Detect which cell encompasses the target text, then output its (x, y) center coordinate. 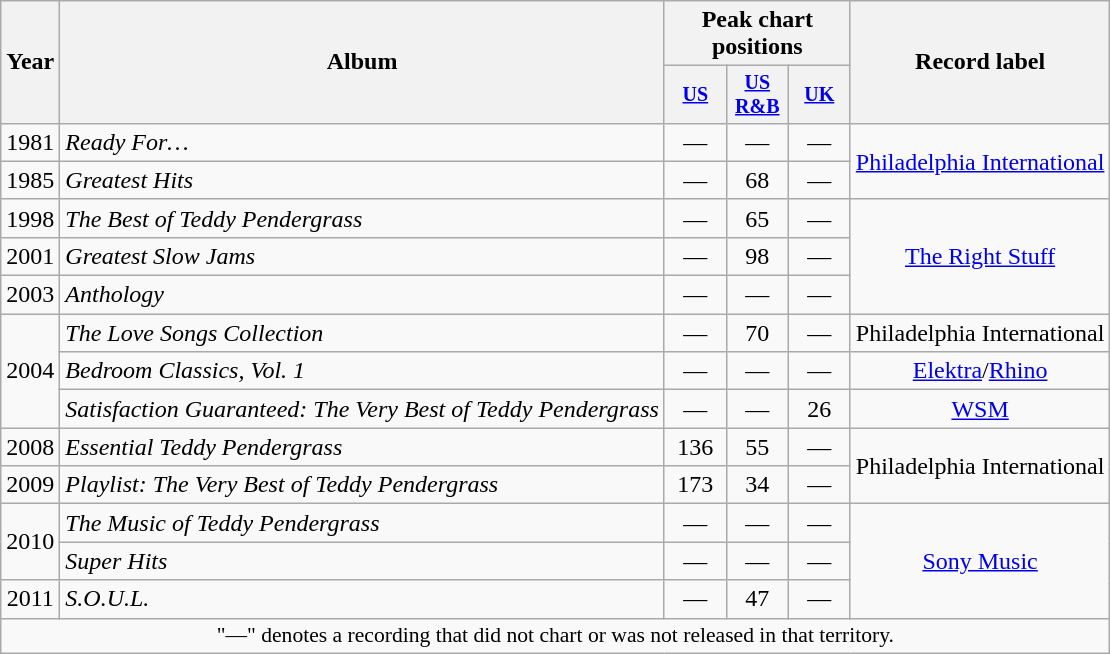
Ready For… (362, 142)
2004 (30, 371)
The Love Songs Collection (362, 333)
"—" denotes a recording that did not chart or was not released in that territory. (556, 636)
Elektra/Rhino (980, 371)
34 (757, 485)
Essential Teddy Pendergrass (362, 447)
The Music of Teddy Pendergrass (362, 523)
S.O.U.L. (362, 599)
Super Hits (362, 561)
Greatest Slow Jams (362, 256)
Playlist: The Very Best of Teddy Pendergrass (362, 485)
68 (757, 180)
1981 (30, 142)
1998 (30, 218)
70 (757, 333)
Record label (980, 62)
2001 (30, 256)
65 (757, 218)
The Right Stuff (980, 256)
US (695, 94)
2003 (30, 295)
173 (695, 485)
Album (362, 62)
Satisfaction Guaranteed: The Very Best of Teddy Pendergrass (362, 409)
2010 (30, 542)
WSM (980, 409)
2009 (30, 485)
47 (757, 599)
55 (757, 447)
1985 (30, 180)
The Best of Teddy Pendergrass (362, 218)
USR&B (757, 94)
Sony Music (980, 561)
136 (695, 447)
26 (819, 409)
UK (819, 94)
Year (30, 62)
Anthology (362, 295)
98 (757, 256)
2008 (30, 447)
Bedroom Classics, Vol. 1 (362, 371)
2011 (30, 599)
Peak chart positions (757, 34)
Greatest Hits (362, 180)
